Output the (X, Y) coordinate of the center of the cell containing the given text.  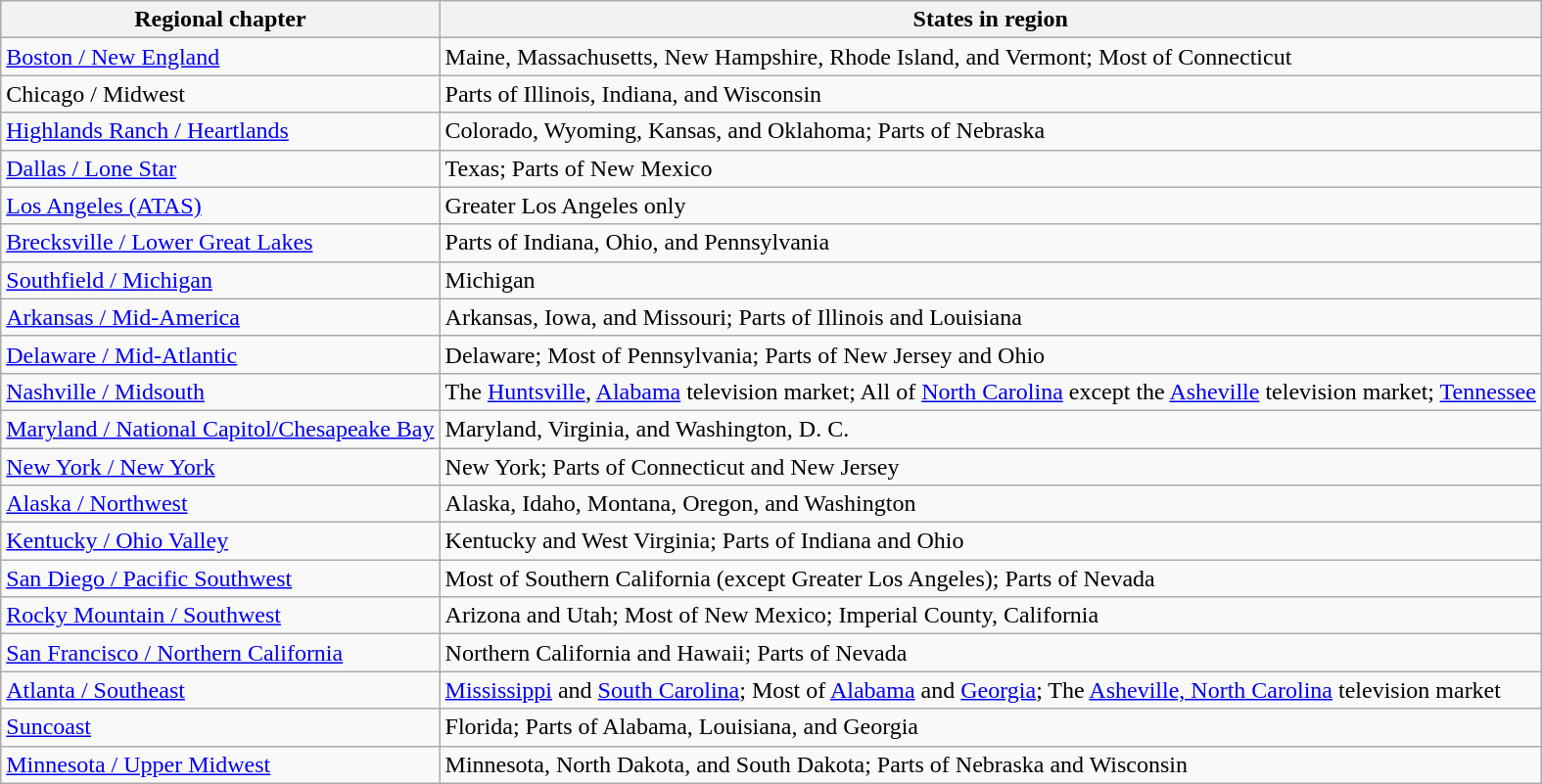
New York; Parts of Connecticut and New Jersey (991, 467)
San Francisco / Northern California (220, 653)
Brecksville / Lower Great Lakes (220, 243)
Kentucky and West Virginia; Parts of Indiana and Ohio (991, 541)
Boston / New England (220, 57)
Greater Los Angeles only (991, 206)
Highlands Ranch / Heartlands (220, 131)
Arkansas / Mid-America (220, 317)
Arizona and Utah; Most of New Mexico; Imperial County, California (991, 616)
Suncoast (220, 727)
Arkansas, Iowa, and Missouri; Parts of Illinois and Louisiana (991, 317)
Texas; Parts of New Mexico (991, 168)
Mississippi and South Carolina; Most of Alabama and Georgia; The Asheville, North Carolina television market (991, 690)
Delaware / Mid-Atlantic (220, 354)
Florida; Parts of Alabama, Louisiana, and Georgia (991, 727)
Atlanta / Southeast (220, 690)
Parts of Indiana, Ohio, and Pennsylvania (991, 243)
Colorado, Wyoming, Kansas, and Oklahoma; Parts of Nebraska (991, 131)
Maryland, Virginia, and Washington, D. C. (991, 429)
Maine, Massachusetts, New Hampshire, Rhode Island, and Vermont; Most of Connecticut (991, 57)
Northern California and Hawaii; Parts of Nevada (991, 653)
Alaska / Northwest (220, 504)
Minnesota, North Dakota, and South Dakota; Parts of Nebraska and Wisconsin (991, 764)
Delaware; Most of Pennsylvania; Parts of New Jersey and Ohio (991, 354)
Minnesota / Upper Midwest (220, 764)
Maryland / National Capitol/Chesapeake Bay (220, 429)
Michigan (991, 280)
Southfield / Michigan (220, 280)
Parts of Illinois, Indiana, and Wisconsin (991, 94)
New York / New York (220, 467)
Most of Southern California (except Greater Los Angeles); Parts of Nevada (991, 578)
Chicago / Midwest (220, 94)
San Diego / Pacific Southwest (220, 578)
Regional chapter (220, 20)
Alaska, Idaho, Montana, Oregon, and Washington (991, 504)
The Huntsville, Alabama television market; All of North Carolina except the Asheville television market; Tennessee (991, 392)
Rocky Mountain / Southwest (220, 616)
Nashville / Midsouth (220, 392)
Kentucky / Ohio Valley (220, 541)
Los Angeles (ATAS) (220, 206)
Dallas / Lone Star (220, 168)
States in region (991, 20)
